Extract the [x, y] coordinate from the center of the cell holding the provided text.  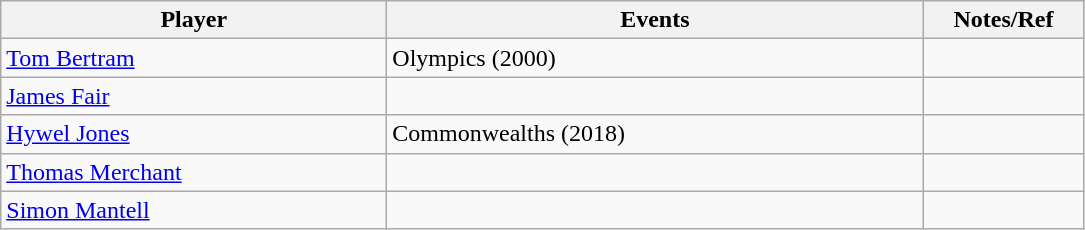
Events [655, 20]
Tom Bertram [194, 58]
James Fair [194, 96]
Olympics (2000) [655, 58]
Player [194, 20]
Notes/Ref [1004, 20]
Hywel Jones [194, 134]
Simon Mantell [194, 210]
Thomas Merchant [194, 172]
Commonwealths (2018) [655, 134]
